Return [x, y] of the center of cell containing provided text 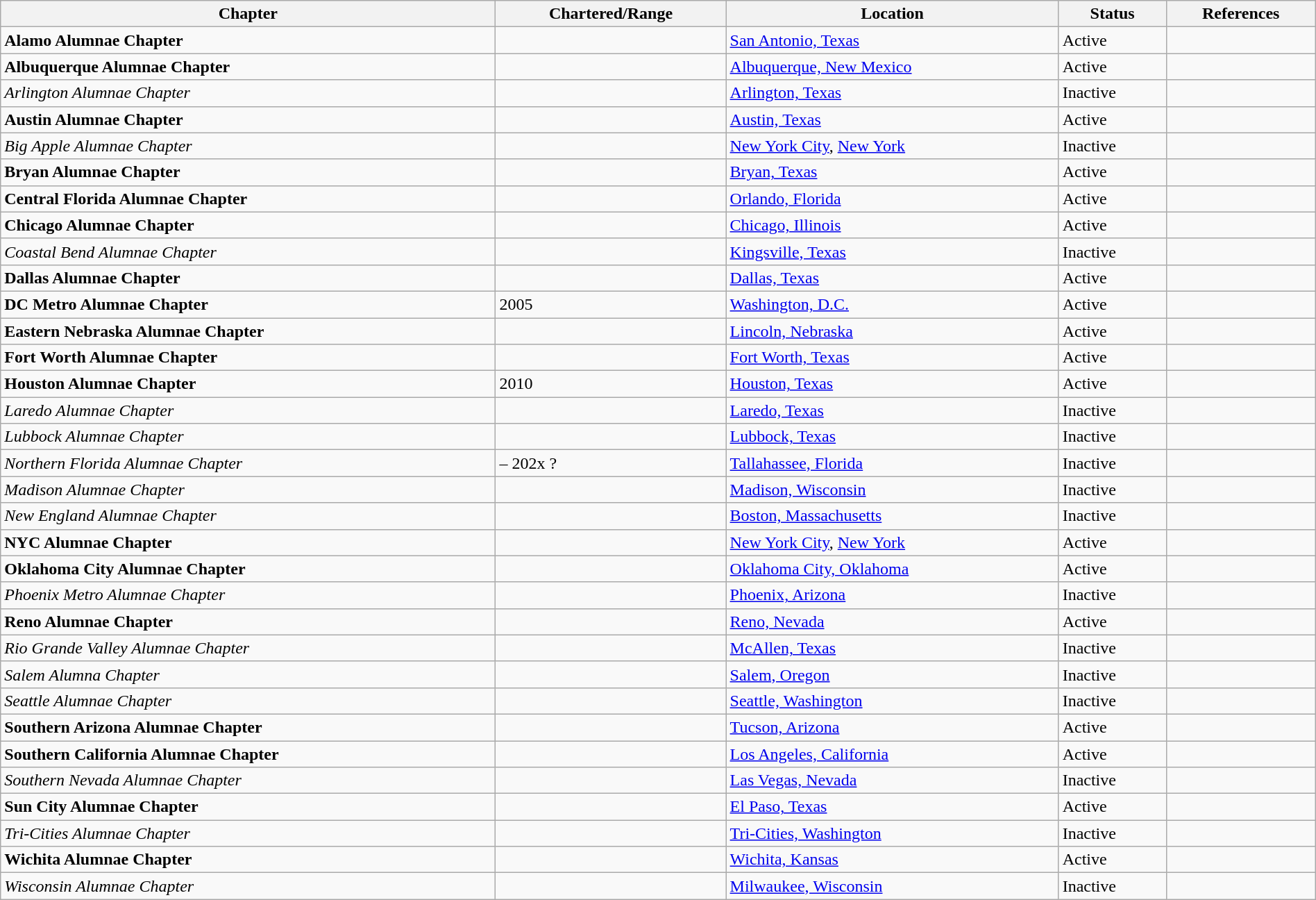
Fort Worth Alumnae Chapter [248, 358]
Chartered/Range [611, 14]
Central Florida Alumnae Chapter [248, 199]
Austin Alumnae Chapter [248, 119]
Houston, Texas [893, 384]
Reno, Nevada [893, 622]
Albuquerque Alumnae Chapter [248, 67]
Southern California Alumnae Chapter [248, 753]
References [1241, 14]
Wisconsin Alumnae Chapter [248, 886]
Chapter [248, 14]
Los Angeles, California [893, 753]
2010 [611, 384]
Bryan, Texas [893, 172]
Wichita, Kansas [893, 860]
Salem Alumna Chapter [248, 674]
Location [893, 14]
Albuquerque, New Mexico [893, 67]
Lubbock Alumnae Chapter [248, 437]
San Antonio, Texas [893, 40]
Dallas, Texas [893, 278]
Madison, Wisconsin [893, 490]
Status [1112, 14]
Laredo, Texas [893, 410]
Bryan Alumnae Chapter [248, 172]
Phoenix, Arizona [893, 595]
Oklahoma City Alumnae Chapter [248, 569]
Tucson, Arizona [893, 727]
Coastal Bend Alumnae Chapter [248, 251]
NYC Alumnae Chapter [248, 542]
Boston, Massachusetts [893, 516]
Arlington Alumnae Chapter [248, 93]
Lincoln, Nebraska [893, 331]
Lubbock, Texas [893, 437]
Madison Alumnae Chapter [248, 490]
McAllen, Texas [893, 648]
Oklahoma City, Oklahoma [893, 569]
Sun City Alumnae Chapter [248, 807]
DC Metro Alumnae Chapter [248, 304]
Houston Alumnae Chapter [248, 384]
Arlington, Texas [893, 93]
Orlando, Florida [893, 199]
Big Apple Alumnae Chapter [248, 146]
Southern Nevada Alumnae Chapter [248, 781]
Tri-Cities, Washington [893, 833]
Seattle Alumnae Chapter [248, 701]
Chicago Alumnae Chapter [248, 225]
Laredo Alumnae Chapter [248, 410]
Wichita Alumnae Chapter [248, 860]
El Paso, Texas [893, 807]
Southern Arizona Alumnae Chapter [248, 727]
Reno Alumnae Chapter [248, 622]
Las Vegas, Nevada [893, 781]
Milwaukee, Wisconsin [893, 886]
Rio Grande Valley Alumnae Chapter [248, 648]
Tri-Cities Alumnae Chapter [248, 833]
Seattle, Washington [893, 701]
2005 [611, 304]
Washington, D.C. [893, 304]
Dallas Alumnae Chapter [248, 278]
Tallahassee, Florida [893, 463]
Kingsville, Texas [893, 251]
Northern Florida Alumnae Chapter [248, 463]
Chicago, Illinois [893, 225]
Fort Worth, Texas [893, 358]
Eastern Nebraska Alumnae Chapter [248, 331]
Salem, Oregon [893, 674]
Alamo Alumnae Chapter [248, 40]
Phoenix Metro Alumnae Chapter [248, 595]
– 202x ? [611, 463]
New England Alumnae Chapter [248, 516]
Austin, Texas [893, 119]
